For the text-containing cell, return its midpoint in [x, y] coordinate format. 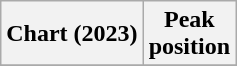
Chart (2023) [72, 34]
Peakposition [189, 34]
